Capture the cell that displays the provided text and extract its [X, Y] central coordinate. 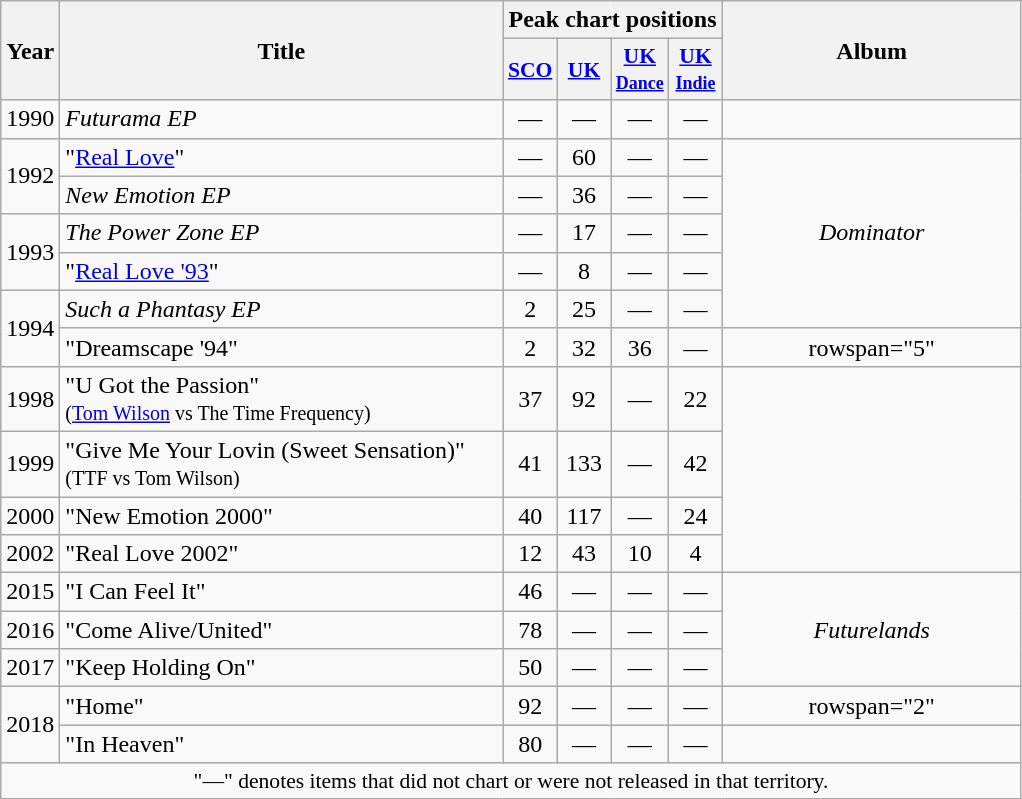
25 [584, 309]
60 [584, 157]
"—" denotes items that did not chart or were not released in that territory. [511, 781]
50 [530, 668]
UK [584, 70]
2015 [30, 592]
2002 [30, 554]
"In Heaven" [282, 744]
Peak chart positions [612, 20]
32 [584, 347]
117 [584, 515]
"U Got the Passion"(Tom Wilson vs The Time Frequency) [282, 398]
Album [872, 50]
"Come Alive/United" [282, 630]
78 [530, 630]
43 [584, 554]
42 [696, 464]
2017 [30, 668]
UKDance [640, 70]
rowspan="5" [872, 347]
rowspan="2" [872, 706]
40 [530, 515]
Futurama EP [282, 119]
Dominator [872, 233]
2018 [30, 725]
Year [30, 50]
"Home" [282, 706]
12 [530, 554]
"Real Love" [282, 157]
41 [530, 464]
4 [696, 554]
37 [530, 398]
Futurelands [872, 630]
UKIndie [696, 70]
2000 [30, 515]
80 [530, 744]
46 [530, 592]
2016 [30, 630]
"New Emotion 2000" [282, 515]
1999 [30, 464]
"I Can Feel It" [282, 592]
"Real Love '93" [282, 271]
22 [696, 398]
Such a Phantasy EP [282, 309]
"Real Love 2002" [282, 554]
SCO [530, 70]
1998 [30, 398]
133 [584, 464]
17 [584, 233]
10 [640, 554]
Title [282, 50]
"Keep Holding On" [282, 668]
"Dreamscape '94" [282, 347]
New Emotion EP [282, 195]
1993 [30, 252]
8 [584, 271]
1990 [30, 119]
1992 [30, 176]
The Power Zone EP [282, 233]
1994 [30, 328]
24 [696, 515]
"Give Me Your Lovin (Sweet Sensation)"(TTF vs Tom Wilson) [282, 464]
